Search for the cell housing the specified text and yield its [X, Y] center coordinate. 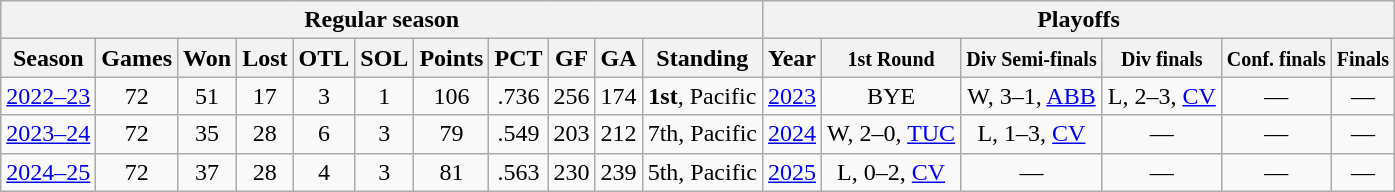
230 [572, 172]
17 [265, 96]
212 [618, 134]
106 [452, 96]
Div Semi-finals [1032, 58]
Standing [702, 58]
Regular season [382, 20]
Year [792, 58]
239 [618, 172]
PCT [518, 58]
1st Round [892, 58]
L, 0–2, CV [892, 172]
2023 [792, 96]
L, 2–3, CV [1162, 96]
35 [208, 134]
1st, Pacific [702, 96]
2025 [792, 172]
Games [137, 58]
174 [618, 96]
Conf. finals [1276, 58]
51 [208, 96]
4 [324, 172]
OTL [324, 58]
2022–23 [48, 96]
.563 [518, 172]
81 [452, 172]
L, 1–3, CV [1032, 134]
7th, Pacific [702, 134]
2024–25 [48, 172]
Finals [1362, 58]
Div finals [1162, 58]
1 [384, 96]
6 [324, 134]
Season [48, 58]
Won [208, 58]
256 [572, 96]
W, 2–0, TUC [892, 134]
2024 [792, 134]
.736 [518, 96]
2023–24 [48, 134]
.549 [518, 134]
79 [452, 134]
GF [572, 58]
5th, Pacific [702, 172]
GA [618, 58]
BYE [892, 96]
Points [452, 58]
Lost [265, 58]
Playoffs [1079, 20]
203 [572, 134]
37 [208, 172]
W, 3–1, ABB [1032, 96]
SOL [384, 58]
